Return [x, y] of the center of cell containing provided text 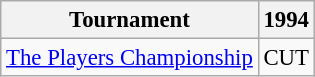
Tournament [130, 20]
The Players Championship [130, 58]
1994 [286, 20]
CUT [286, 58]
